For the text-containing cell, return its midpoint in [X, Y] coordinate format. 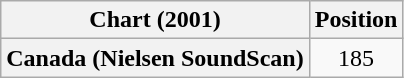
Position [356, 20]
185 [356, 58]
Canada (Nielsen SoundScan) [155, 58]
Chart (2001) [155, 20]
